Return the [x, y] coordinate for the center point of the cell that contains the specified text.  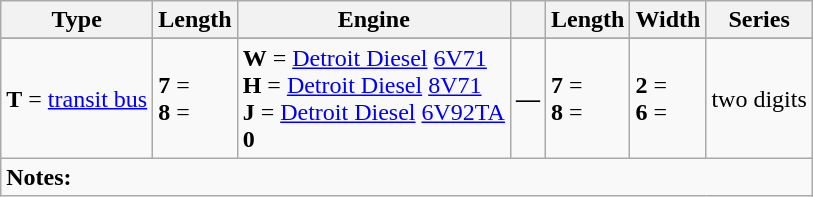
Type [77, 20]
Engine [374, 20]
Series [759, 20]
two digits [759, 98]
— [528, 98]
Notes: [407, 177]
2 = 6 = [668, 98]
T = transit bus [77, 98]
W = Detroit Diesel 6V71H = Detroit Diesel 8V71J = Detroit Diesel 6V92TA0 [374, 98]
Width [668, 20]
